Detect which cell encompasses the target text, then output its (x, y) center coordinate. 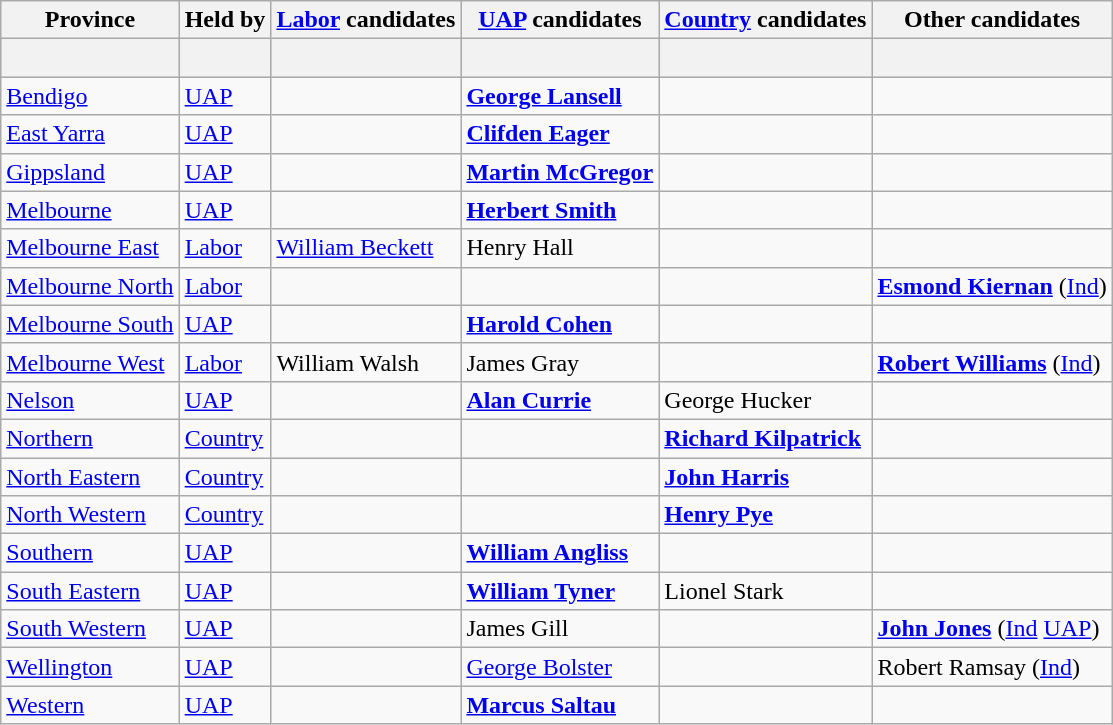
Martin McGregor (560, 172)
Clifden Eager (560, 134)
John Harris (766, 477)
Melbourne (90, 210)
Western (90, 705)
Nelson (90, 400)
Southern (90, 553)
Province (90, 20)
Northern (90, 438)
Labor candidates (366, 20)
Wellington (90, 667)
James Gill (560, 629)
Henry Pye (766, 515)
Esmond Kiernan (Ind) (992, 286)
Other candidates (992, 20)
South Eastern (90, 591)
William Walsh (366, 362)
Robert Ramsay (Ind) (992, 667)
Richard Kilpatrick (766, 438)
Bendigo (90, 96)
Melbourne North (90, 286)
North Eastern (90, 477)
Alan Currie (560, 400)
Held by (225, 20)
Country candidates (766, 20)
Melbourne East (90, 248)
George Bolster (560, 667)
North Western (90, 515)
Gippsland (90, 172)
Melbourne West (90, 362)
Henry Hall (560, 248)
Marcus Saltau (560, 705)
Robert Williams (Ind) (992, 362)
James Gray (560, 362)
William Beckett (366, 248)
William Tyner (560, 591)
George Lansell (560, 96)
East Yarra (90, 134)
UAP candidates (560, 20)
Harold Cohen (560, 324)
South Western (90, 629)
William Angliss (560, 553)
Lionel Stark (766, 591)
George Hucker (766, 400)
John Jones (Ind UAP) (992, 629)
Herbert Smith (560, 210)
Melbourne South (90, 324)
